From the cell containing the given text, extract its center point as (x, y) coordinate. 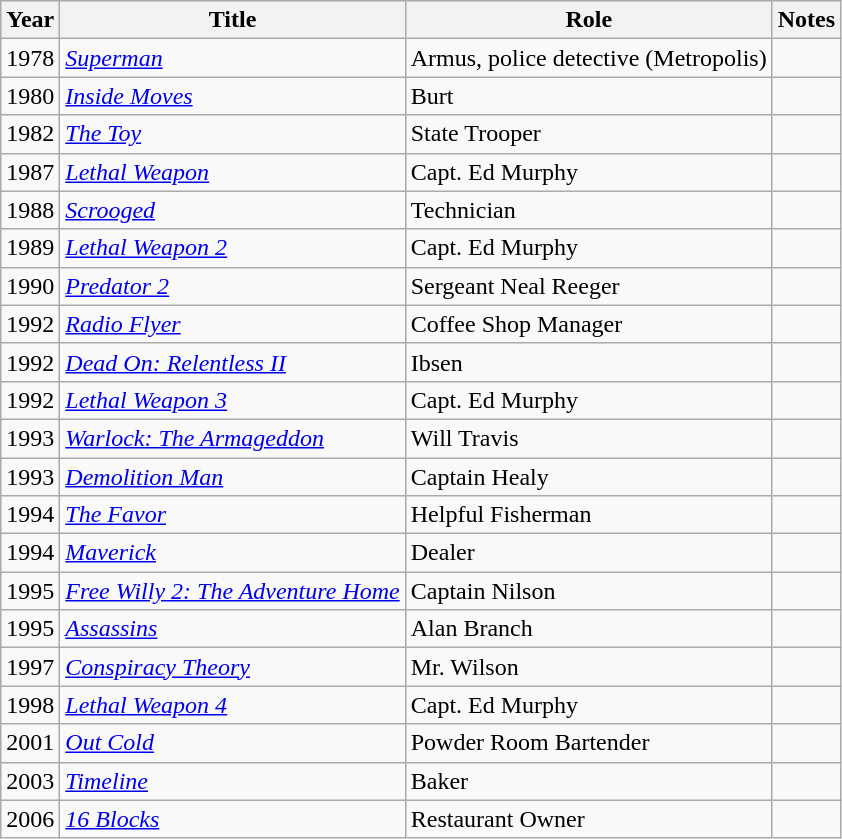
Burt (588, 96)
Sergeant Neal Reeger (588, 286)
Inside Moves (232, 96)
Assassins (232, 629)
Armus, police detective (Metropolis) (588, 58)
Dealer (588, 553)
The Toy (232, 134)
Notes (806, 20)
Coffee Shop Manager (588, 324)
1997 (30, 667)
16 Blocks (232, 819)
Ibsen (588, 362)
Powder Room Bartender (588, 743)
1987 (30, 172)
Conspiracy Theory (232, 667)
Lethal Weapon 3 (232, 400)
1982 (30, 134)
Warlock: The Armageddon (232, 438)
Year (30, 20)
1988 (30, 210)
Captain Nilson (588, 591)
Will Travis (588, 438)
Captain Healy (588, 477)
Scrooged (232, 210)
Baker (588, 781)
Helpful Fisherman (588, 515)
1978 (30, 58)
Superman (232, 58)
2006 (30, 819)
Lethal Weapon 2 (232, 248)
Title (232, 20)
Maverick (232, 553)
Free Willy 2: The Adventure Home (232, 591)
Alan Branch (588, 629)
1998 (30, 705)
1989 (30, 248)
Restaurant Owner (588, 819)
Dead On: Relentless II (232, 362)
Lethal Weapon 4 (232, 705)
Lethal Weapon (232, 172)
Technician (588, 210)
Demolition Man (232, 477)
Timeline (232, 781)
1980 (30, 96)
2001 (30, 743)
Predator 2 (232, 286)
2003 (30, 781)
Radio Flyer (232, 324)
Out Cold (232, 743)
Mr. Wilson (588, 667)
State Trooper (588, 134)
Role (588, 20)
The Favor (232, 515)
1990 (30, 286)
